For the text-containing cell, return its midpoint in [x, y] coordinate format. 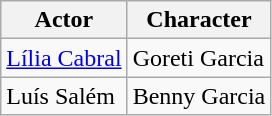
Lília Cabral [64, 58]
Character [199, 20]
Actor [64, 20]
Luís Salém [64, 96]
Benny Garcia [199, 96]
Goreti Garcia [199, 58]
